Locate the cell with the specified text and output its [X, Y] center coordinate. 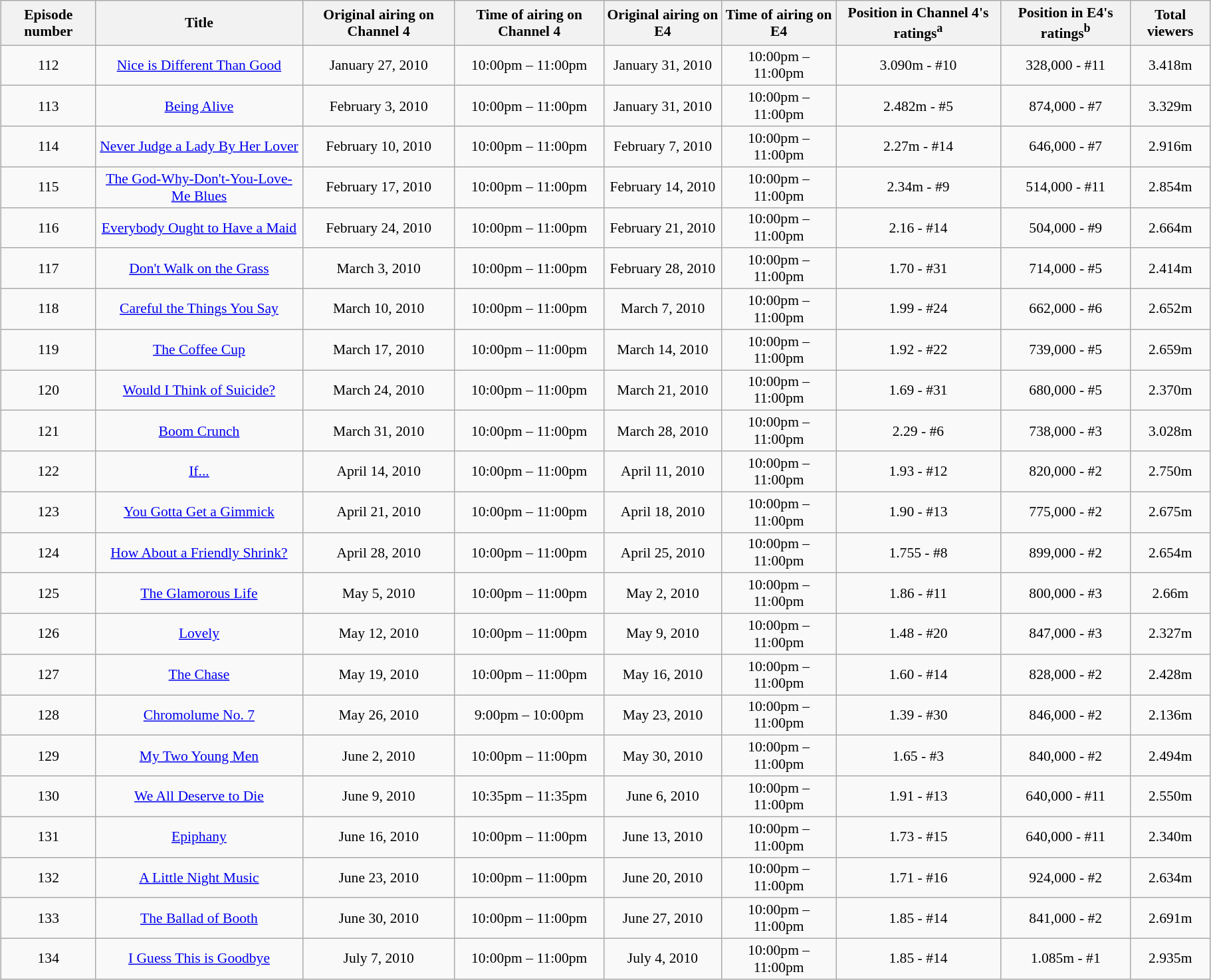
March 17, 2010 [379, 349]
2.327m [1170, 634]
May 23, 2010 [663, 715]
2.136m [1170, 715]
2.935m [1170, 959]
April 28, 2010 [379, 553]
3.090m - #10 [919, 65]
June 30, 2010 [379, 918]
125 [49, 594]
1.93 - #12 [919, 472]
1.70 - #31 [919, 268]
June 16, 2010 [379, 837]
The Coffee Cup [199, 349]
924,000 - #2 [1065, 877]
841,000 - #2 [1065, 918]
9:00pm – 10:00pm [529, 715]
2.482m - #5 [919, 106]
1.48 - #20 [919, 634]
Episode number [49, 23]
Time of airing on Channel 4 [529, 23]
1.92 - #22 [919, 349]
2.370m [1170, 391]
The Ballad of Booth [199, 918]
846,000 - #2 [1065, 715]
We All Deserve to Die [199, 796]
115 [49, 187]
Title [199, 23]
133 [49, 918]
2.691m [1170, 918]
Time of airing on E4 [779, 23]
2.16 - #14 [919, 227]
117 [49, 268]
Boom Crunch [199, 431]
680,000 - #5 [1065, 391]
2.29 - #6 [919, 431]
February 14, 2010 [663, 187]
June 13, 2010 [663, 837]
2.675m [1170, 512]
Don't Walk on the Grass [199, 268]
1.86 - #11 [919, 594]
April 25, 2010 [663, 553]
2.494m [1170, 756]
February 3, 2010 [379, 106]
February 28, 2010 [663, 268]
2.414m [1170, 268]
Everybody Ought to Have a Maid [199, 227]
June 27, 2010 [663, 918]
847,000 - #3 [1065, 634]
739,000 - #5 [1065, 349]
874,000 - #7 [1065, 106]
The Glamorous Life [199, 594]
Total viewers [1170, 23]
1.755 - #8 [919, 553]
127 [49, 675]
738,000 - #3 [1065, 431]
122 [49, 472]
June 20, 2010 [663, 877]
April 21, 2010 [379, 512]
113 [49, 106]
2.652m [1170, 310]
May 9, 2010 [663, 634]
If... [199, 472]
2.659m [1170, 349]
128 [49, 715]
Being Alive [199, 106]
Nice is Different Than Good [199, 65]
3.329m [1170, 106]
The God-Why-Don't-You-Love-Me Blues [199, 187]
July 7, 2010 [379, 959]
My Two Young Men [199, 756]
Lovely [199, 634]
2.340m [1170, 837]
June 23, 2010 [379, 877]
112 [49, 65]
I Guess This is Goodbye [199, 959]
714,000 - #5 [1065, 268]
10:35pm – 11:35pm [529, 796]
2.654m [1170, 553]
April 18, 2010 [663, 512]
116 [49, 227]
February 24, 2010 [379, 227]
820,000 - #2 [1065, 472]
March 7, 2010 [663, 310]
124 [49, 553]
Would I Think of Suicide? [199, 391]
114 [49, 146]
126 [49, 634]
118 [49, 310]
Epiphany [199, 837]
May 16, 2010 [663, 675]
February 7, 2010 [663, 146]
2.550m [1170, 796]
1.99 - #24 [919, 310]
January 27, 2010 [379, 65]
May 26, 2010 [379, 715]
July 4, 2010 [663, 959]
Original airing on Channel 4 [379, 23]
May 12, 2010 [379, 634]
May 30, 2010 [663, 756]
2.750m [1170, 472]
2.916m [1170, 146]
123 [49, 512]
2.34m - #9 [919, 187]
Position in E4's ratingsb [1065, 23]
Original airing on E4 [663, 23]
1.90 - #13 [919, 512]
514,000 - #11 [1065, 187]
1.60 - #14 [919, 675]
February 10, 2010 [379, 146]
504,000 - #9 [1065, 227]
How About a Friendly Shrink? [199, 553]
April 14, 2010 [379, 472]
June 9, 2010 [379, 796]
129 [49, 756]
1.085m - #1 [1065, 959]
Chromolume No. 7 [199, 715]
February 21, 2010 [663, 227]
2.428m [1170, 675]
May 5, 2010 [379, 594]
2.66m [1170, 594]
March 31, 2010 [379, 431]
1.69 - #31 [919, 391]
646,000 - #7 [1065, 146]
A Little Night Music [199, 877]
800,000 - #3 [1065, 594]
March 28, 2010 [663, 431]
1.71 - #16 [919, 877]
March 24, 2010 [379, 391]
2.664m [1170, 227]
June 6, 2010 [663, 796]
1.39 - #30 [919, 715]
1.73 - #15 [919, 837]
2.634m [1170, 877]
131 [49, 837]
May 2, 2010 [663, 594]
Never Judge a Lady By Her Lover [199, 146]
121 [49, 431]
Careful the Things You Say [199, 310]
March 10, 2010 [379, 310]
828,000 - #2 [1065, 675]
1.91 - #13 [919, 796]
328,000 - #11 [1065, 65]
120 [49, 391]
June 2, 2010 [379, 756]
3.418m [1170, 65]
132 [49, 877]
1.65 - #3 [919, 756]
662,000 - #6 [1065, 310]
March 21, 2010 [663, 391]
2.27m - #14 [919, 146]
March 14, 2010 [663, 349]
134 [49, 959]
2.854m [1170, 187]
February 17, 2010 [379, 187]
130 [49, 796]
899,000 - #2 [1065, 553]
You Gotta Get a Gimmick [199, 512]
Position in Channel 4's ratingsa [919, 23]
119 [49, 349]
840,000 - #2 [1065, 756]
April 11, 2010 [663, 472]
March 3, 2010 [379, 268]
775,000 - #2 [1065, 512]
May 19, 2010 [379, 675]
The Chase [199, 675]
3.028m [1170, 431]
